From the cell containing the given text, extract its center point as (x, y) coordinate. 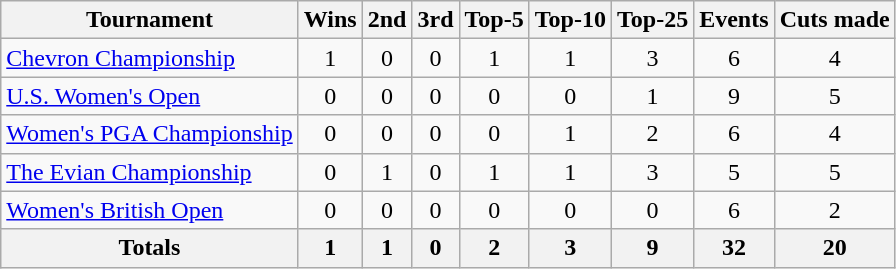
The Evian Championship (150, 172)
U.S. Women's Open (150, 96)
Events (734, 20)
Top-25 (652, 20)
Women's PGA Championship (150, 134)
Cuts made (834, 20)
Top-5 (494, 20)
20 (834, 248)
32 (734, 248)
Tournament (150, 20)
Totals (150, 248)
Women's British Open (150, 210)
Wins (330, 20)
Chevron Championship (150, 58)
3rd (436, 20)
Top-10 (570, 20)
2nd (387, 20)
